Detect which cell encompasses the target text, then output its (x, y) center coordinate. 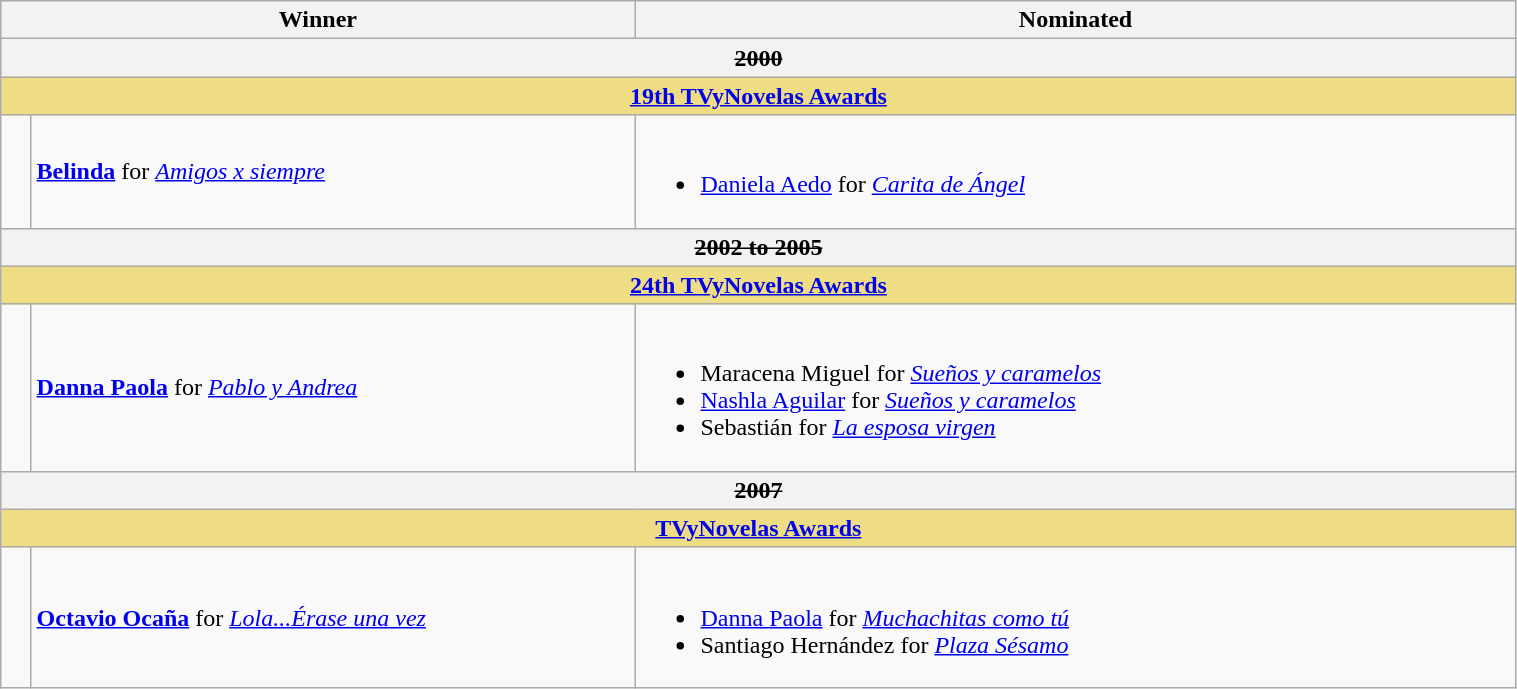
2000 (758, 58)
Danna Paola for Pablo y Andrea (333, 388)
2002 to 2005 (758, 247)
Maracena Miguel for Sueños y caramelosNashla Aguilar for Sueños y caramelosSebastián for La esposa virgen (1076, 388)
TVyNovelas Awards (758, 528)
Daniela Aedo for Carita de Ángel (1076, 172)
Octavio Ocaña for Lola...Érase una vez (333, 617)
19th TVyNovelas Awards (758, 96)
24th TVyNovelas Awards (758, 285)
2007 (758, 490)
Danna Paola for Muchachitas como túSantiago Hernández for Plaza Sésamo (1076, 617)
Nominated (1076, 20)
Winner (318, 20)
Belinda for Amigos x siempre (333, 172)
